Capture the cell that displays the provided text and extract its [X, Y] central coordinate. 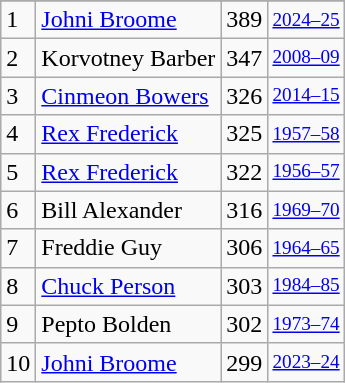
3 [18, 96]
Bill Alexander [128, 210]
1969–70 [306, 210]
2023–24 [306, 362]
2024–25 [306, 20]
322 [244, 172]
325 [244, 134]
Pepto Bolden [128, 324]
2 [18, 58]
347 [244, 58]
Freddie Guy [128, 248]
2008–09 [306, 58]
7 [18, 248]
306 [244, 248]
299 [244, 362]
1 [18, 20]
389 [244, 20]
303 [244, 286]
Korvotney Barber [128, 58]
1956–57 [306, 172]
8 [18, 286]
Chuck Person [128, 286]
1964–65 [306, 248]
2014–15 [306, 96]
316 [244, 210]
5 [18, 172]
326 [244, 96]
4 [18, 134]
10 [18, 362]
1984–85 [306, 286]
Cinmeon Bowers [128, 96]
1957–58 [306, 134]
9 [18, 324]
302 [244, 324]
6 [18, 210]
1973–74 [306, 324]
